Return the [x, y] coordinate for the center point of the cell that contains the specified text.  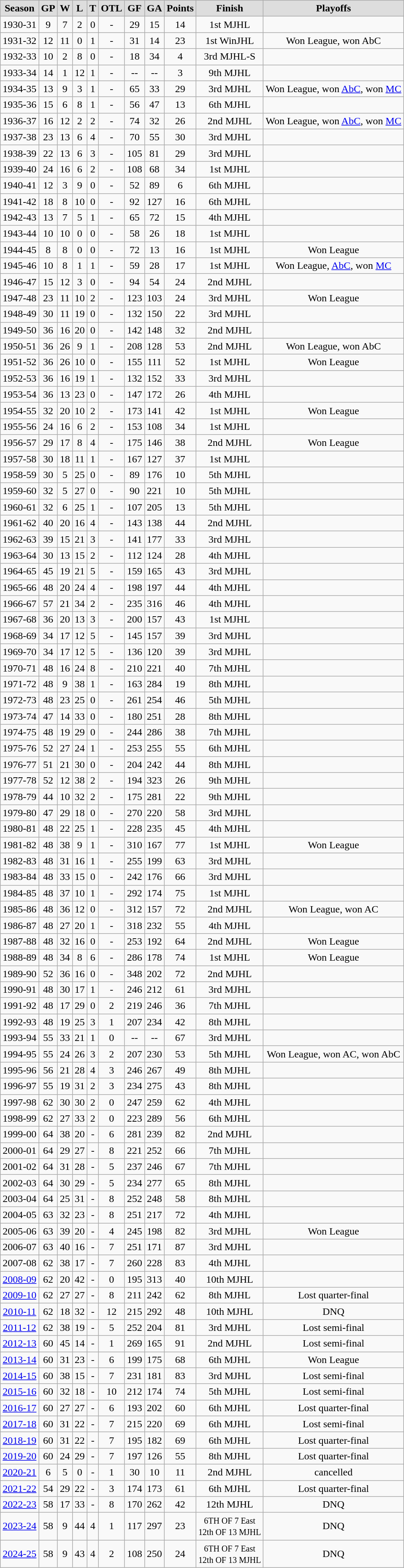
260 [134, 1263]
2010-11 [19, 1311]
1981-82 [19, 845]
254 [155, 700]
192 [155, 941]
90 [134, 491]
2006-07 [19, 1247]
1983-84 [19, 877]
1999-00 [19, 1134]
284 [155, 684]
1943-44 [19, 234]
153 [134, 426]
1950-51 [19, 346]
1964-65 [19, 571]
2022-23 [19, 1505]
318 [134, 925]
1966-67 [19, 604]
193 [134, 1408]
1988-89 [19, 957]
1935-36 [19, 105]
219 [134, 1006]
126 [155, 1456]
GF [134, 8]
Won League, AbC, won MC [334, 266]
2003-04 [19, 1199]
182 [155, 1440]
1957-58 [19, 459]
92 [134, 202]
1936-37 [19, 121]
250 [155, 1554]
2011-12 [19, 1328]
1991-92 [19, 1006]
2019-20 [19, 1456]
316 [155, 604]
1993-94 [19, 1038]
1938-39 [19, 153]
51 [48, 765]
261 [134, 700]
239 [155, 1134]
1944-45 [19, 250]
1976-77 [19, 765]
1978-79 [19, 797]
112 [134, 555]
57 [48, 604]
147 [134, 394]
163 [134, 684]
1930-31 [19, 25]
3rd MJHL-S [230, 57]
2004-05 [19, 1215]
1942-43 [19, 218]
267 [155, 1070]
223 [134, 1118]
124 [155, 555]
348 [134, 973]
2023-24 [19, 1527]
GP [48, 8]
1939-40 [19, 169]
312 [134, 909]
1959-60 [19, 491]
217 [155, 1215]
275 [155, 1086]
1972-73 [19, 700]
277 [155, 1183]
91 [180, 1344]
12th MJHL [230, 1505]
GA [155, 8]
49 [180, 1070]
180 [134, 716]
1952-53 [19, 378]
1953-54 [19, 394]
1956-57 [19, 443]
2016-17 [19, 1408]
145 [134, 636]
289 [155, 1118]
2014-15 [19, 1376]
1937-38 [19, 137]
1975-76 [19, 748]
1931-32 [19, 41]
77 [180, 845]
1979-80 [19, 813]
Points [180, 8]
1969-70 [19, 652]
2000-01 [19, 1150]
cancelled [334, 1472]
1998-99 [19, 1118]
1968-69 [19, 636]
103 [155, 298]
297 [155, 1527]
1994-95 [19, 1054]
2013-14 [19, 1360]
1982-83 [19, 861]
2001-02 [19, 1166]
Won League, won AC [334, 909]
178 [155, 957]
142 [134, 330]
205 [155, 507]
59 [134, 266]
1961-62 [19, 523]
1932-33 [19, 57]
1940-41 [19, 185]
2005-06 [19, 1231]
Finish [230, 8]
70 [134, 137]
1949-50 [19, 330]
2018-19 [19, 1440]
87 [180, 1247]
2017-18 [19, 1424]
1995-96 [19, 1070]
232 [155, 925]
1945-46 [19, 266]
2024-25 [19, 1554]
2021-22 [19, 1488]
107 [134, 507]
Won League, won AC, won AbC [334, 1054]
1989-90 [19, 973]
200 [134, 620]
136 [134, 652]
171 [155, 1247]
1948-49 [19, 314]
1958-59 [19, 475]
323 [155, 781]
Playoffs [334, 8]
1934-35 [19, 89]
1986-87 [19, 925]
237 [134, 1166]
247 [134, 1102]
211 [134, 1295]
1974-75 [19, 732]
208 [134, 346]
120 [155, 652]
105 [134, 153]
1985-86 [19, 909]
155 [134, 362]
1967-68 [19, 620]
OTL [111, 8]
1970-71 [19, 668]
152 [155, 378]
1947-48 [19, 298]
1990-91 [19, 990]
1992-93 [19, 1022]
245 [134, 1231]
148 [155, 330]
117 [134, 1527]
177 [155, 539]
1996-97 [19, 1086]
1951-52 [19, 362]
210 [134, 668]
94 [134, 282]
259 [155, 1102]
1971-72 [19, 684]
1977-78 [19, 781]
270 [134, 813]
313 [155, 1279]
1st WinJHL [230, 41]
194 [134, 781]
2012-13 [19, 1344]
1973-74 [19, 716]
1954-55 [19, 410]
1980-81 [19, 829]
1946-47 [19, 282]
248 [155, 1199]
111 [155, 362]
310 [134, 845]
W [65, 8]
1965-66 [19, 587]
244 [134, 732]
Season [19, 8]
138 [155, 523]
143 [134, 523]
2009-10 [19, 1295]
1987-88 [19, 941]
146 [155, 443]
1941-42 [19, 202]
159 [134, 571]
128 [155, 346]
1984-85 [19, 893]
75 [180, 893]
170 [134, 1505]
2008-09 [19, 1279]
172 [155, 394]
2007-08 [19, 1263]
231 [134, 1376]
1933-34 [19, 73]
2020-21 [19, 1472]
1963-64 [19, 555]
230 [155, 1054]
262 [155, 1505]
T [93, 8]
1960-61 [19, 507]
2002-03 [19, 1183]
1962-63 [19, 539]
2015-16 [19, 1392]
L [79, 8]
269 [134, 1344]
123 [134, 298]
1997-98 [19, 1102]
181 [155, 1376]
1955-56 [19, 426]
150 [155, 314]
